Determine the [x, y] coordinate at the center of the cell enclosing the given text.  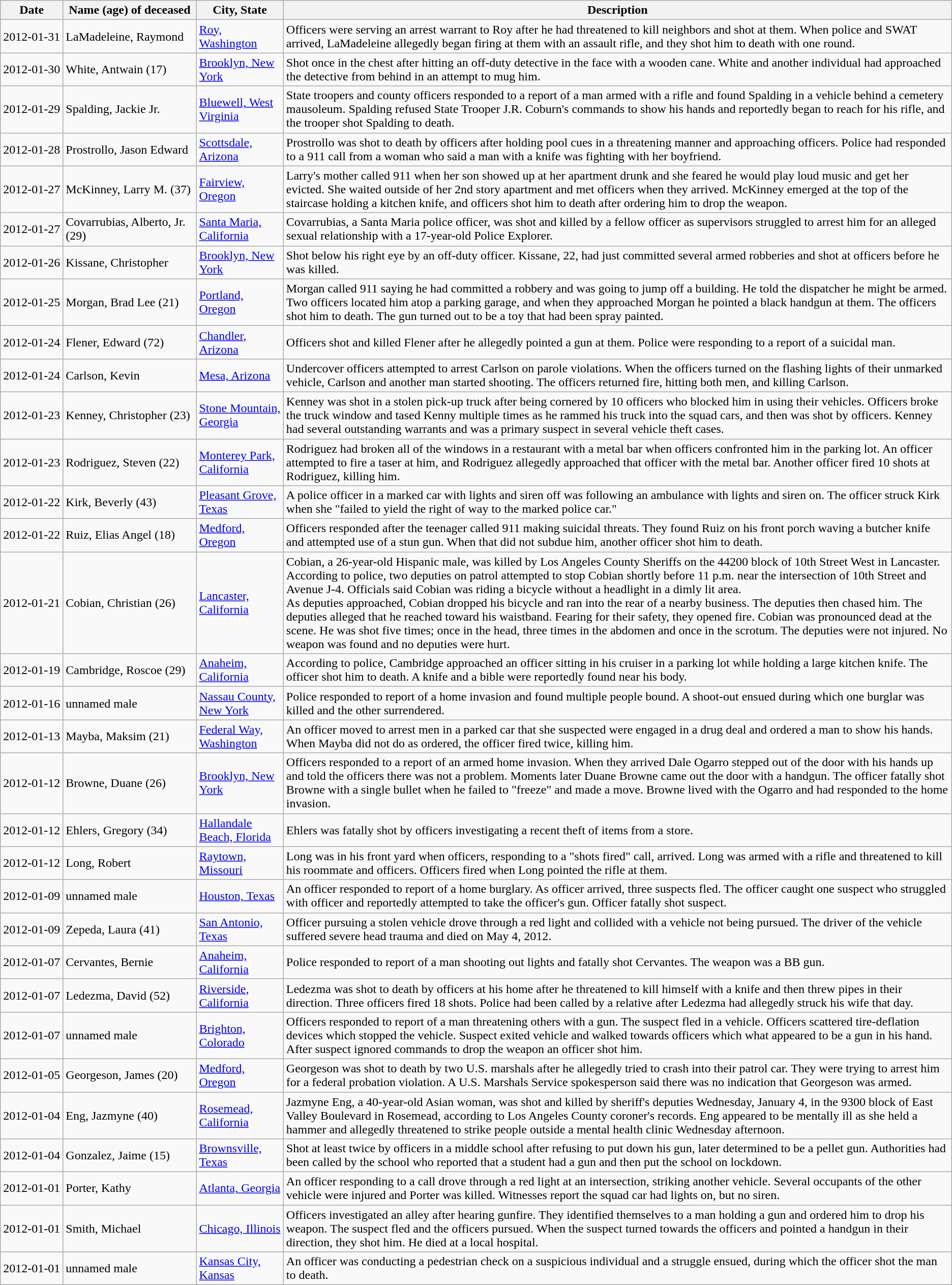
Cobian, Christian (26) [130, 603]
2012-01-29 [32, 109]
Scottsdale, Arizona [240, 150]
Brighton, Colorado [240, 1035]
Bluewell, West Virginia [240, 109]
City, State [240, 10]
Kenney, Christopher (23) [130, 415]
Officers shot and killed Flener after he allegedly pointed a gun at them. Police were responding to a report of a suicidal man. [617, 342]
Zepeda, Laura (41) [130, 929]
Police responded to report of a man shooting out lights and fatally shot Cervantes. The weapon was a BB gun. [617, 962]
2012-01-05 [32, 1075]
Roy, Washington [240, 37]
Flener, Edward (72) [130, 342]
Shot below his right eye by an off-duty officer. Kissane, 22, had just committed several armed robberies and shot at officers before he was killed. [617, 262]
Stone Mountain, Georgia [240, 415]
Cervantes, Bernie [130, 962]
Spalding, Jackie Jr. [130, 109]
2012-01-26 [32, 262]
Monterey Park, California [240, 462]
Long, Robert [130, 863]
Ruiz, Elias Angel (18) [130, 535]
Hallandale Beach, Florida [240, 830]
2012-01-30 [32, 69]
2012-01-13 [32, 737]
An officer was conducting a pedestrian check on a suspicious individual and a struggle ensued, during which the officer shot the man to death. [617, 1269]
2012-01-16 [32, 703]
San Antonio, Texas [240, 929]
Chicago, Illinois [240, 1229]
2012-01-19 [32, 670]
Name (age) of deceased [130, 10]
Federal Way, Washington [240, 737]
Kirk, Beverly (43) [130, 503]
Mayba, Maksim (21) [130, 737]
Riverside, California [240, 995]
Prostrollo, Jason Edward [130, 150]
Porter, Kathy [130, 1188]
2012-01-25 [32, 302]
Description [617, 10]
Rodriguez, Steven (22) [130, 462]
Ehlers, Gregory (34) [130, 830]
Cambridge, Roscoe (29) [130, 670]
Browne, Duane (26) [130, 783]
Morgan, Brad Lee (21) [130, 302]
Houston, Texas [240, 896]
2012-01-28 [32, 150]
Georgeson, James (20) [130, 1075]
Fairview, Oregon [240, 189]
Ehlers was fatally shot by officers investigating a recent theft of items from a store. [617, 830]
LaMadeleine, Raymond [130, 37]
2012-01-21 [32, 603]
Santa Maria, California [240, 229]
Ledezma, David (52) [130, 995]
Lancaster, California [240, 603]
McKinney, Larry M. (37) [130, 189]
Atlanta, Georgia [240, 1188]
Raytown, Missouri [240, 863]
Nassau County, New York [240, 703]
Brownsville, Texas [240, 1156]
Mesa, Arizona [240, 375]
Chandler, Arizona [240, 342]
Smith, Michael [130, 1229]
Date [32, 10]
2012‑01‑31 [32, 37]
Pleasant Grove, Texas [240, 503]
Rosemead, California [240, 1115]
Eng, Jazmyne (40) [130, 1115]
White, Antwain (17) [130, 69]
Kansas City, Kansas [240, 1269]
Carlson, Kevin [130, 375]
Covarrubias, Alberto, Jr. (29) [130, 229]
Kissane, Christopher [130, 262]
Portland, Oregon [240, 302]
Gonzalez, Jaime (15) [130, 1156]
